Output the (x, y) coordinate of the center of the cell containing the given text.  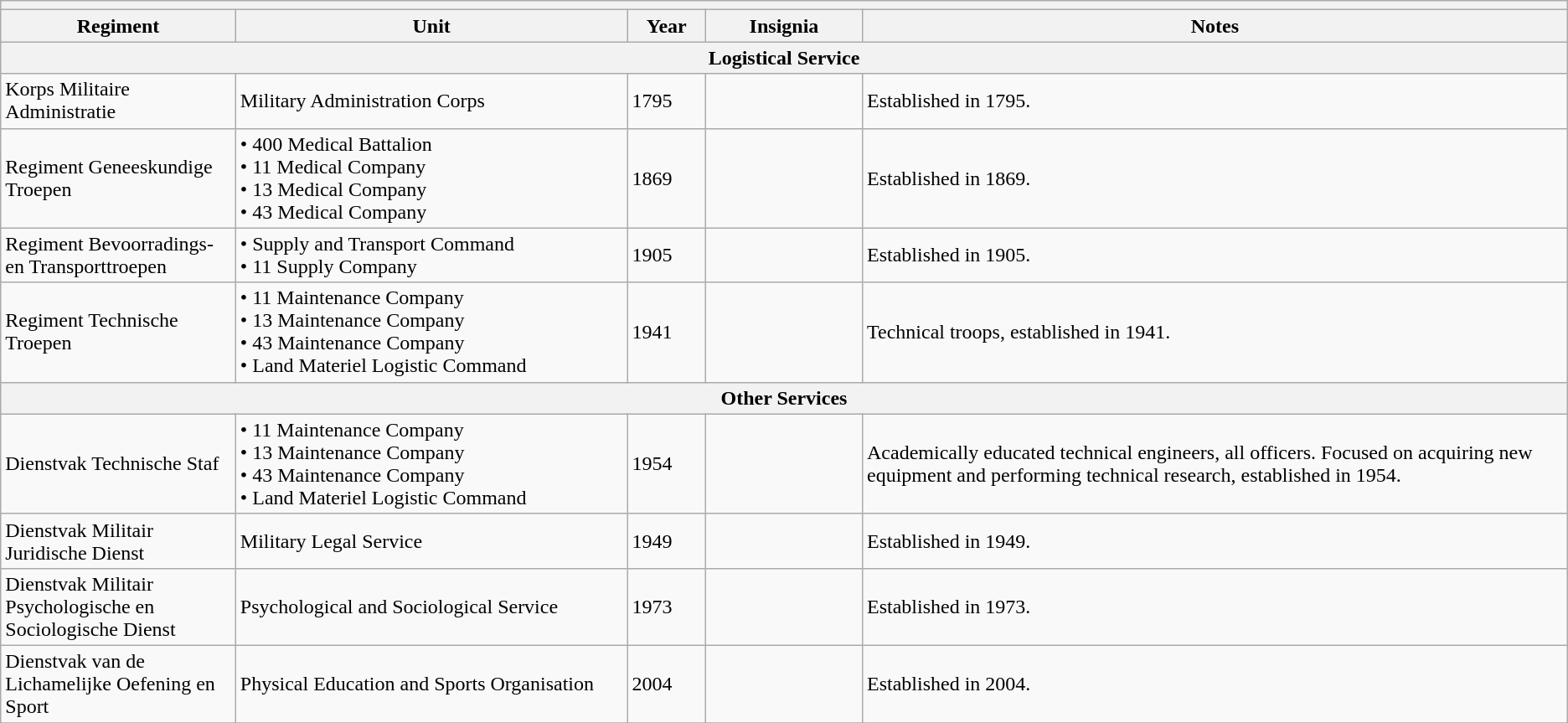
Established in 2004. (1215, 684)
Established in 1795. (1215, 101)
1941 (667, 332)
Notes (1215, 26)
1954 (667, 464)
Academically educated technical engineers, all officers. Focused on acquiring new equipment and performing technical research, established in 1954. (1215, 464)
Technical troops, established in 1941. (1215, 332)
Unit (431, 26)
Established in 1869. (1215, 178)
Regiment Technische Troepen (119, 332)
Regiment (119, 26)
Physical Education and Sports Organisation (431, 684)
Logistical Service (784, 58)
Military Administration Corps (431, 101)
Insignia (784, 26)
• 400 Medical Battalion• 11 Medical Company• 13 Medical Company• 43 Medical Company (431, 178)
Other Services (784, 398)
1973 (667, 607)
Established in 1949. (1215, 541)
Regiment Bevoorradings- en Transporttroepen (119, 255)
Dienstvak Militair Psychologische en Sociologische Dienst (119, 607)
Psychological and Sociological Service (431, 607)
Established in 1905. (1215, 255)
1905 (667, 255)
Dienstvak Militair Juridische Dienst (119, 541)
Korps Militaire Administratie (119, 101)
• Supply and Transport Command• 11 Supply Company (431, 255)
Regiment Geneeskundige Troepen (119, 178)
2004 (667, 684)
1949 (667, 541)
1869 (667, 178)
Military Legal Service (431, 541)
1795 (667, 101)
Established in 1973. (1215, 607)
Year (667, 26)
Dienstvak Technische Staf (119, 464)
Dienstvak van de Lichamelijke Oefening en Sport (119, 684)
